Detect which cell encompasses the target text, then output its [x, y] center coordinate. 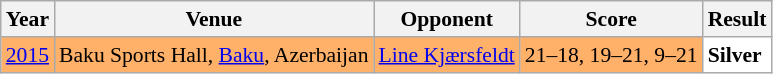
Result [738, 19]
Silver [738, 55]
Line Kjærsfeldt [447, 55]
Year [28, 19]
21–18, 19–21, 9–21 [612, 55]
2015 [28, 55]
Opponent [447, 19]
Venue [214, 19]
Baku Sports Hall, Baku, Azerbaijan [214, 55]
Score [612, 19]
